Search for the cell housing the specified text and yield its (X, Y) center coordinate. 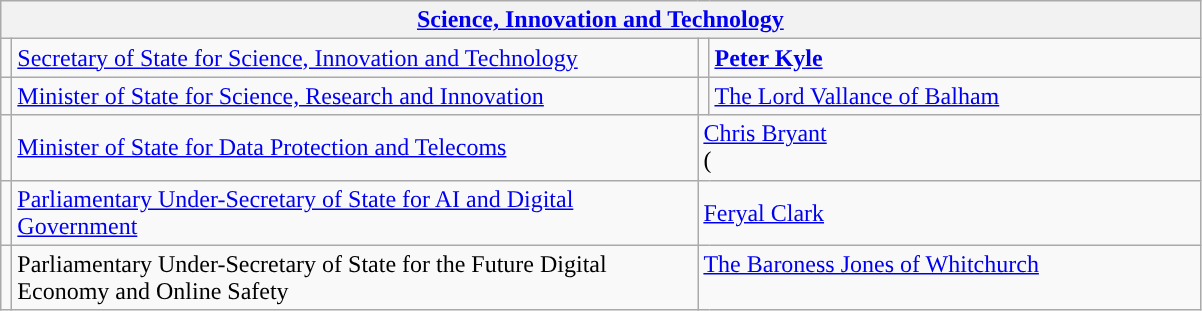
Parliamentary Under-Secretary of State for AI and Digital Government (355, 212)
The Baroness Jones of Whitchurch (949, 278)
Minister of State for Data Protection and Telecoms (355, 148)
Science, Innovation and Technology (600, 20)
Peter Kyle (954, 58)
Secretary of State for Science, Innovation and Technology (355, 58)
Minister of State for Science, Research and Innovation (355, 96)
Parliamentary Under-Secretary of State for the Future Digital Economy and Online Safety (355, 278)
The Lord Vallance of Balham (954, 96)
Feryal Clark (949, 212)
Chris Bryant( (949, 148)
